Find where the given text appears and provide that cell's center as (X, Y) coordinate. 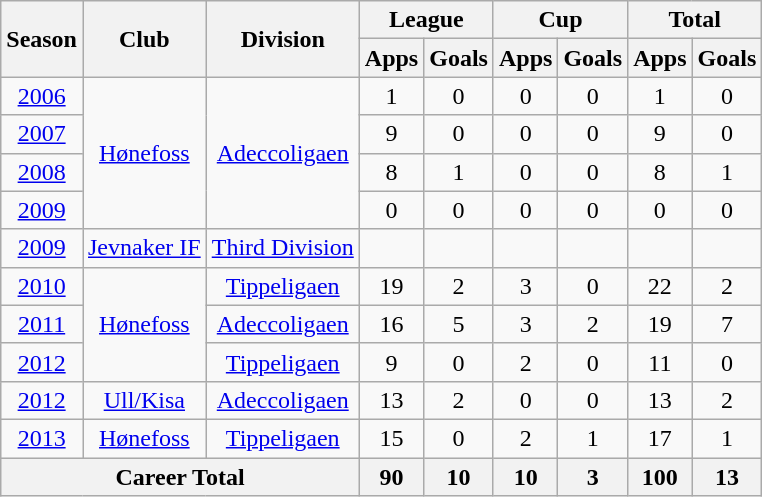
15 (391, 438)
16 (391, 324)
Ull/Kisa (144, 400)
2008 (42, 172)
Jevnaker IF (144, 248)
2006 (42, 96)
Season (42, 39)
17 (660, 438)
7 (727, 324)
Career Total (180, 477)
2013 (42, 438)
Division (282, 39)
Club (144, 39)
5 (459, 324)
League (426, 20)
2011 (42, 324)
Cup (560, 20)
90 (391, 477)
100 (660, 477)
22 (660, 286)
2010 (42, 286)
2007 (42, 134)
Total (695, 20)
Third Division (282, 248)
11 (660, 362)
